Return (x, y) of the center of cell containing provided text 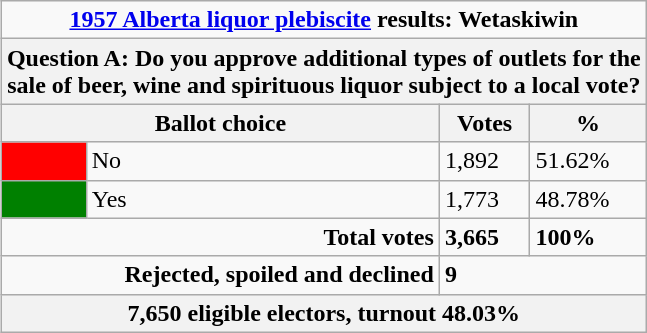
Votes (484, 123)
1,892 (484, 161)
3,665 (484, 237)
No (262, 161)
1,773 (484, 199)
% (588, 123)
Yes (262, 199)
9 (542, 275)
1957 Alberta liquor plebiscite results: Wetaskiwin (324, 20)
7,650 eligible electors, turnout 48.03% (324, 313)
100% (588, 237)
Question A: Do you approve additional types of outlets for the sale of beer, wine and spirituous liquor subject to a local vote? (324, 72)
Rejected, spoiled and declined (220, 275)
Ballot choice (220, 123)
51.62% (588, 161)
Total votes (220, 237)
48.78% (588, 199)
